Return the (X, Y) coordinate for the center point of the cell that contains the specified text.  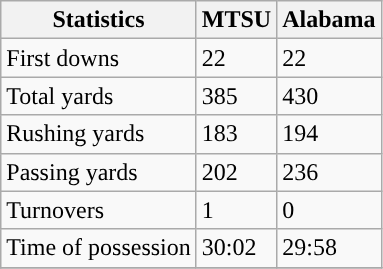
Alabama (329, 20)
Total yards (99, 96)
0 (329, 210)
Statistics (99, 20)
29:58 (329, 248)
Time of possession (99, 248)
Rushing yards (99, 134)
Passing yards (99, 172)
202 (236, 172)
430 (329, 96)
236 (329, 172)
MTSU (236, 20)
194 (329, 134)
1 (236, 210)
30:02 (236, 248)
First downs (99, 58)
Turnovers (99, 210)
385 (236, 96)
183 (236, 134)
